Return the [x, y] coordinate for the center point of the cell that contains the specified text.  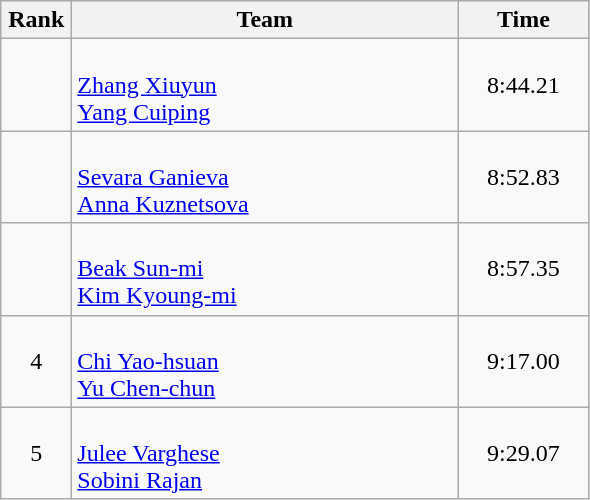
9:17.00 [524, 361]
8:57.35 [524, 269]
8:52.83 [524, 177]
9:29.07 [524, 453]
4 [36, 361]
Zhang XiuyunYang Cuiping [265, 85]
Beak Sun-miKim Kyoung-mi [265, 269]
8:44.21 [524, 85]
Sevara GanievaAnna Kuznetsova [265, 177]
Julee VargheseSobini Rajan [265, 453]
Time [524, 20]
Chi Yao-hsuanYu Chen-chun [265, 361]
Rank [36, 20]
Team [265, 20]
5 [36, 453]
